Identify which cell holds the provided text, then report its [x, y] central coordinate. 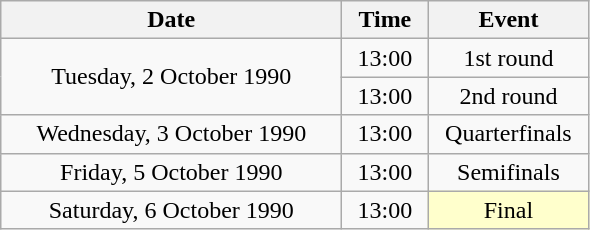
Time [385, 20]
Saturday, 6 October 1990 [172, 210]
1st round [508, 58]
Final [508, 210]
Date [172, 20]
Tuesday, 2 October 1990 [172, 77]
Wednesday, 3 October 1990 [172, 134]
Event [508, 20]
2nd round [508, 96]
Friday, 5 October 1990 [172, 172]
Semifinals [508, 172]
Quarterfinals [508, 134]
